Pinpoint the cell where the given text exists, returning its [x, y] midpoint coordinate. 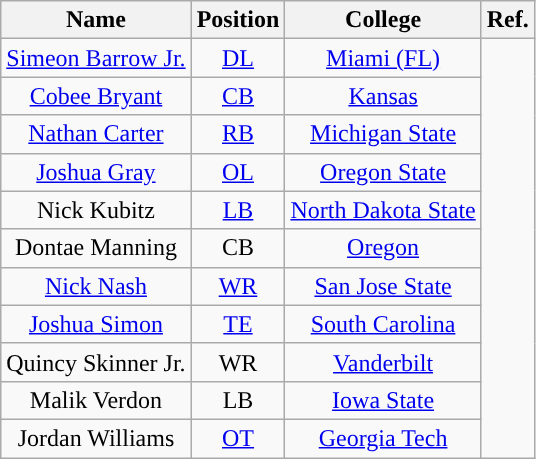
Joshua Gray [96, 172]
North Dakota State [383, 210]
South Carolina [383, 324]
Cobee Bryant [96, 96]
Michigan State [383, 134]
OL [238, 172]
Position [238, 20]
College [383, 20]
Dontae Manning [96, 248]
Nathan Carter [96, 134]
Joshua Simon [96, 324]
Simeon Barrow Jr. [96, 58]
Georgia Tech [383, 438]
Malik Verdon [96, 400]
DL [238, 58]
Ref. [508, 20]
San Jose State [383, 286]
Jordan Williams [96, 438]
Iowa State [383, 400]
Quincy Skinner Jr. [96, 362]
Name [96, 20]
Vanderbilt [383, 362]
Kansas [383, 96]
RB [238, 134]
TE [238, 324]
Oregon State [383, 172]
OT [238, 438]
Nick Kubitz [96, 210]
Oregon [383, 248]
Nick Nash [96, 286]
Miami (FL) [383, 58]
